Detect which cell encompasses the target text, then output its (x, y) center coordinate. 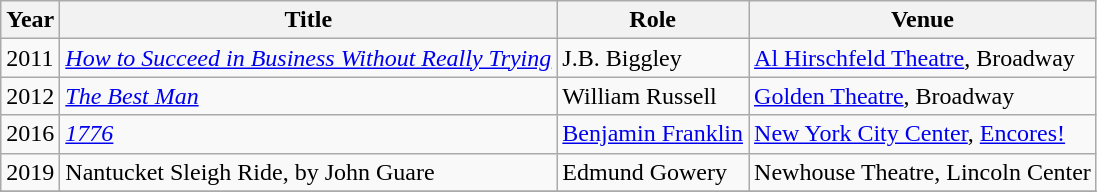
2016 (30, 134)
Edmund Gowery (653, 172)
Nantucket Sleigh Ride, by John Guare (308, 172)
Venue (923, 20)
New York City Center, Encores! (923, 134)
Al Hirschfeld Theatre, Broadway (923, 58)
How to Succeed in Business Without Really Trying (308, 58)
J.B. Biggley (653, 58)
Title (308, 20)
Year (30, 20)
2012 (30, 96)
The Best Man (308, 96)
1776 (308, 134)
Golden Theatre, Broadway (923, 96)
2019 (30, 172)
2011 (30, 58)
Role (653, 20)
Benjamin Franklin (653, 134)
William Russell (653, 96)
Newhouse Theatre, Lincoln Center (923, 172)
